Locate the cell with the specified text and output its (X, Y) center coordinate. 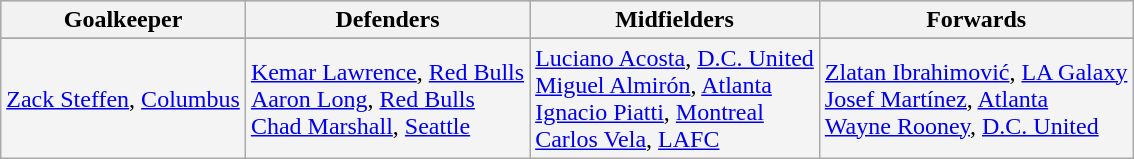
Midfielders (675, 20)
Goalkeeper (124, 20)
Zlatan Ibrahimović, LA Galaxy Josef Martínez, Atlanta Wayne Rooney, D.C. United (976, 98)
Zack Steffen, Columbus (124, 98)
Defenders (387, 20)
Luciano Acosta, D.C. United Miguel Almirón, Atlanta Ignacio Piatti, Montreal Carlos Vela, LAFC (675, 98)
Kemar Lawrence, Red Bulls Aaron Long, Red Bulls Chad Marshall, Seattle (387, 98)
Forwards (976, 20)
